Determine the [x, y] coordinate at the center of the cell enclosing the given text.  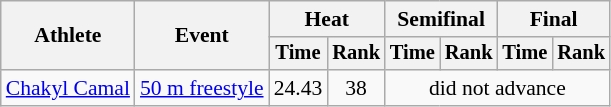
Chakyl Camal [68, 88]
Heat [327, 19]
Event [202, 36]
Athlete [68, 36]
Semifinal [441, 19]
did not advance [498, 88]
24.43 [298, 88]
50 m freestyle [202, 88]
38 [356, 88]
Final [553, 19]
